Find where the given text appears and provide that cell's center as (X, Y) coordinate. 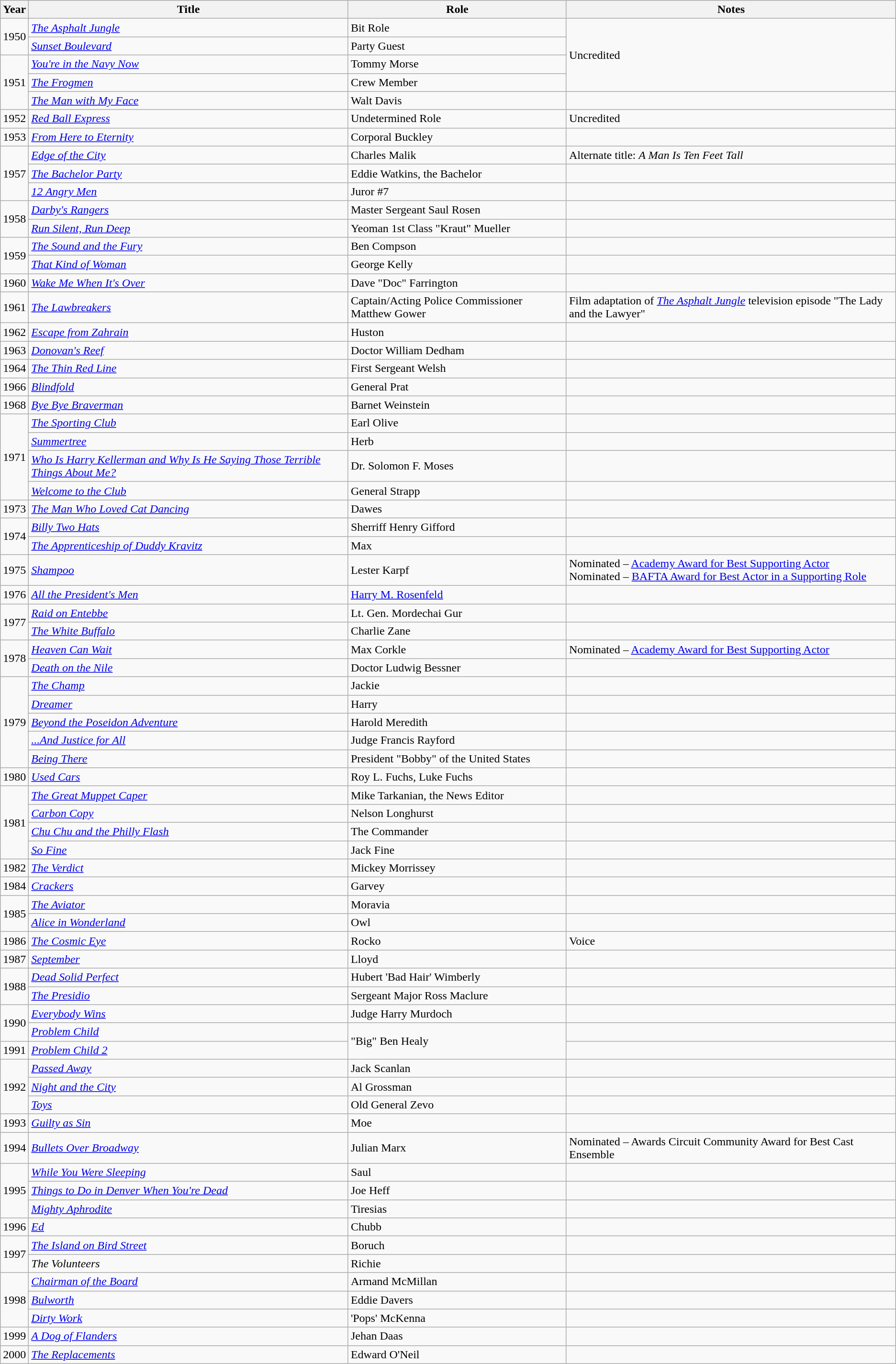
Tiresias (457, 1209)
1974 (14, 536)
Blindfold (189, 387)
Garvey (457, 886)
The Replacements (189, 1354)
Crew Member (457, 82)
Role (457, 10)
Dead Solid Perfect (189, 977)
1979 (14, 722)
Corporal Buckley (457, 137)
Walt Davis (457, 101)
First Sergeant Welsh (457, 369)
Being There (189, 759)
Lester Karpf (457, 570)
1987 (14, 959)
1997 (14, 1254)
Night and the City (189, 1086)
Crackers (189, 886)
Voice (731, 941)
Notes (731, 10)
1953 (14, 137)
Alice in Wonderland (189, 923)
1988 (14, 986)
Ben Compson (457, 246)
...And Justice for All (189, 740)
Run Silent, Run Deep (189, 228)
Barnet Weinstein (457, 405)
1999 (14, 1336)
George Kelly (457, 265)
1959 (14, 256)
Doctor William Dedham (457, 350)
Eddie Davers (457, 1300)
Party Guest (457, 46)
Bit Role (457, 28)
Billy Two Hats (189, 527)
1985 (14, 914)
Huston (457, 332)
Charles Malik (457, 155)
Chu Chu and the Philly Flash (189, 831)
1952 (14, 119)
The Bachelor Party (189, 173)
Alternate title: A Man Is Ten Feet Tall (731, 155)
Master Sergeant Saul Rosen (457, 210)
Guilty as Sin (189, 1123)
Year (14, 10)
The Apprenticeship of Duddy Kravitz (189, 545)
"Big" Ben Healy (457, 1041)
1964 (14, 369)
1984 (14, 886)
1980 (14, 777)
Bullets Over Broadway (189, 1148)
Ed (189, 1227)
1981 (14, 822)
Moravia (457, 905)
The Aviator (189, 905)
So Fine (189, 850)
Film adaptation of The Asphalt Jungle television episode "The Lady and the Lawyer" (731, 307)
Owl (457, 923)
Escape from Zahrain (189, 332)
1962 (14, 332)
1958 (14, 219)
The Presidio (189, 995)
You're in the Navy Now (189, 64)
Nominated – Academy Award for Best Supporting Actor (731, 649)
1992 (14, 1086)
Julian Marx (457, 1148)
Doctor Ludwig Bessner (457, 668)
Judge Harry Murdoch (457, 1014)
Dirty Work (189, 1318)
The Frogmen (189, 82)
The Island on Bird Street (189, 1245)
Death on the Nile (189, 668)
Nominated – Academy Award for Best Supporting Actor Nominated – BAFTA Award for Best Actor in a Supporting Role (731, 570)
The White Buffalo (189, 631)
Darby's Rangers (189, 210)
Charlie Zane (457, 631)
The Man with My Face (189, 101)
Nominated – Awards Circuit Community Award for Best Cast Ensemble (731, 1148)
Sunset Boulevard (189, 46)
Jack Scanlan (457, 1068)
1973 (14, 509)
September (189, 959)
'Pops' McKenna (457, 1318)
Mickey Morrissey (457, 868)
Sergeant Major Ross Maclure (457, 995)
Max (457, 545)
Bulworth (189, 1300)
The Commander (457, 831)
Shampoo (189, 570)
Red Ball Express (189, 119)
1982 (14, 868)
Harold Meredith (457, 722)
Problem Child 2 (189, 1050)
Moe (457, 1123)
1998 (14, 1300)
The Great Muppet Caper (189, 795)
Harry (457, 704)
1971 (14, 457)
Hubert 'Bad Hair' Wimberly (457, 977)
Dawes (457, 509)
1991 (14, 1050)
General Prat (457, 387)
1990 (14, 1023)
Roy L. Fuchs, Luke Fuchs (457, 777)
Problem Child (189, 1032)
1996 (14, 1227)
Saul (457, 1173)
Bye Bye Braverman (189, 405)
The Verdict (189, 868)
1963 (14, 350)
Who Is Harry Kellerman and Why Is He Saying Those Terrible Things About Me? (189, 466)
General Strapp (457, 491)
1977 (14, 622)
Jehan Daas (457, 1336)
Wake Me When It's Over (189, 283)
Max Corkle (457, 649)
Edge of the City (189, 155)
Old General Zevo (457, 1105)
Juror #7 (457, 191)
The Asphalt Jungle (189, 28)
That Kind of Woman (189, 265)
Earl Olive (457, 423)
Beyond the Poseidon Adventure (189, 722)
Carbon Copy (189, 813)
Lt. Gen. Mordechai Gur (457, 613)
A Dog of Flanders (189, 1336)
While You Were Sleeping (189, 1173)
12 Angry Men (189, 191)
Eddie Watkins, the Bachelor (457, 173)
1966 (14, 387)
President "Bobby" of the United States (457, 759)
Raid on Entebbe (189, 613)
1968 (14, 405)
Used Cars (189, 777)
1960 (14, 283)
Dreamer (189, 704)
Harry M. Rosenfeld (457, 595)
The Sporting Club (189, 423)
1995 (14, 1191)
All the President's Men (189, 595)
Yeoman 1st Class "Kraut" Mueller (457, 228)
Passed Away (189, 1068)
1957 (14, 173)
Boruch (457, 1245)
Jack Fine (457, 850)
1961 (14, 307)
Joe Heff (457, 1191)
1976 (14, 595)
Tommy Morse (457, 64)
Things to Do in Denver When You're Dead (189, 1191)
Judge Francis Rayford (457, 740)
Mighty Aphrodite (189, 1209)
Donovan's Reef (189, 350)
Sherriff Henry Gifford (457, 527)
The Lawbreakers (189, 307)
1950 (14, 37)
1975 (14, 570)
Undetermined Role (457, 119)
Title (189, 10)
The Volunteers (189, 1263)
Armand McMillan (457, 1282)
Summertree (189, 441)
Everybody Wins (189, 1014)
Richie (457, 1263)
Lloyd (457, 959)
Captain/Acting Police Commissioner Matthew Gower (457, 307)
Rocko (457, 941)
Mike Tarkanian, the News Editor (457, 795)
1951 (14, 82)
Nelson Longhurst (457, 813)
Heaven Can Wait (189, 649)
Chairman of the Board (189, 1282)
Welcome to the Club (189, 491)
The Cosmic Eye (189, 941)
Chubb (457, 1227)
Dr. Solomon F. Moses (457, 466)
The Man Who Loved Cat Dancing (189, 509)
The Thin Red Line (189, 369)
1994 (14, 1148)
The Champ (189, 686)
Jackie (457, 686)
Al Grossman (457, 1086)
Dave "Doc" Farrington (457, 283)
Toys (189, 1105)
The Sound and the Fury (189, 246)
2000 (14, 1354)
Edward O'Neil (457, 1354)
1993 (14, 1123)
1978 (14, 659)
1986 (14, 941)
Herb (457, 441)
From Here to Eternity (189, 137)
